Locate the cell with the specified text and output its (X, Y) center coordinate. 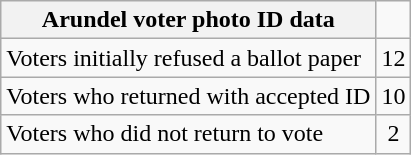
Voters who did not return to vote (188, 134)
Voters initially refused a ballot paper (188, 58)
2 (394, 134)
Arundel voter photo ID data (188, 20)
Voters who returned with accepted ID (188, 96)
12 (394, 58)
10 (394, 96)
